Return the (x, y) coordinate for the center point of the cell that contains the specified text.  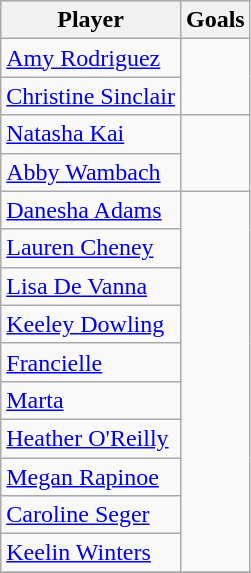
Natasha Kai (91, 134)
Marta (91, 400)
Keelin Winters (91, 553)
Lisa De Vanna (91, 286)
Megan Rapinoe (91, 477)
Lauren Cheney (91, 248)
Danesha Adams (91, 210)
Player (91, 20)
Christine Sinclair (91, 96)
Goals (215, 20)
Caroline Seger (91, 515)
Abby Wambach (91, 172)
Francielle (91, 362)
Keeley Dowling (91, 324)
Amy Rodriguez (91, 58)
Heather O'Reilly (91, 438)
